From the cell containing the given text, extract its center point as (x, y) coordinate. 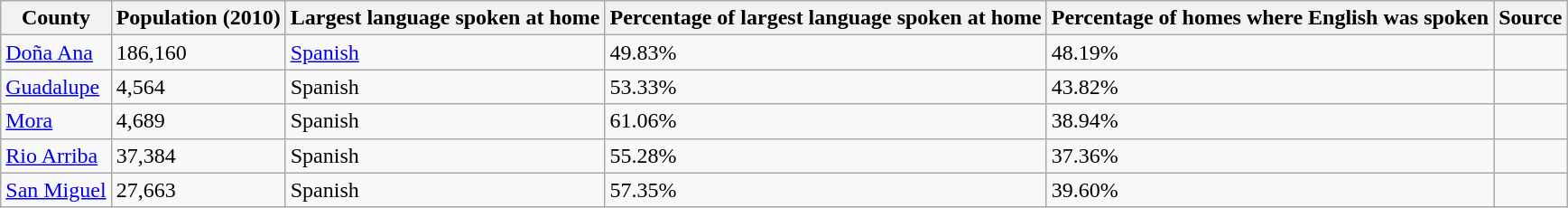
37.36% (1270, 156)
4,564 (199, 87)
61.06% (825, 121)
Percentage of largest language spoken at home (825, 18)
Mora (56, 121)
Doña Ana (56, 52)
4,689 (199, 121)
Population (2010) (199, 18)
Largest language spoken at home (445, 18)
37,384 (199, 156)
County (56, 18)
Percentage of homes where English was spoken (1270, 18)
57.35% (825, 190)
49.83% (825, 52)
48.19% (1270, 52)
38.94% (1270, 121)
San Miguel (56, 190)
55.28% (825, 156)
Guadalupe (56, 87)
Source (1531, 18)
Rio Arriba (56, 156)
27,663 (199, 190)
186,160 (199, 52)
53.33% (825, 87)
39.60% (1270, 190)
43.82% (1270, 87)
